Return the (X, Y) coordinate for the center point of the cell that contains the specified text.  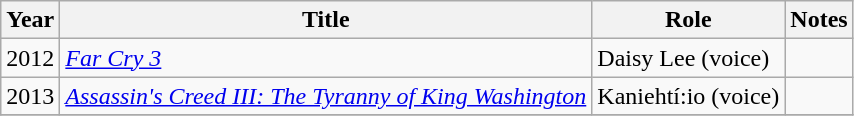
Title (326, 20)
2012 (30, 58)
Notes (819, 20)
Role (688, 20)
Assassin's Creed III: The Tyranny of King Washington (326, 96)
2013 (30, 96)
Far Cry 3 (326, 58)
Daisy Lee (voice) (688, 58)
Kaniehtí:io (voice) (688, 96)
Year (30, 20)
